Find where the given text appears and provide that cell's center as (x, y) coordinate. 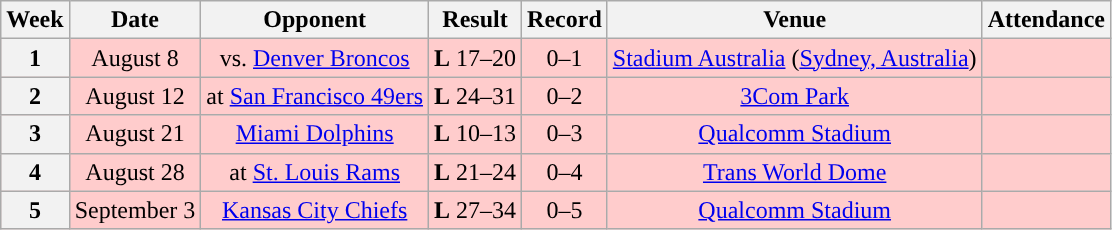
4 (35, 172)
3 (35, 134)
Opponent (315, 20)
August 8 (135, 58)
0–4 (565, 172)
5 (35, 210)
Stadium Australia (Sydney, Australia) (794, 58)
Venue (794, 20)
0–2 (565, 96)
0–5 (565, 210)
at San Francisco 49ers (315, 96)
vs. Denver Broncos (315, 58)
Kansas City Chiefs (315, 210)
L 27–34 (476, 210)
August 12 (135, 96)
August 21 (135, 134)
Trans World Dome (794, 172)
1 (35, 58)
2 (35, 96)
L 10–13 (476, 134)
Record (565, 20)
August 28 (135, 172)
L 17–20 (476, 58)
Date (135, 20)
3Com Park (794, 96)
Result (476, 20)
Week (35, 20)
L 24–31 (476, 96)
at St. Louis Rams (315, 172)
Attendance (1046, 20)
0–1 (565, 58)
September 3 (135, 210)
Miami Dolphins (315, 134)
L 21–24 (476, 172)
0–3 (565, 134)
